For the text-containing cell, return its midpoint in (X, Y) coordinate format. 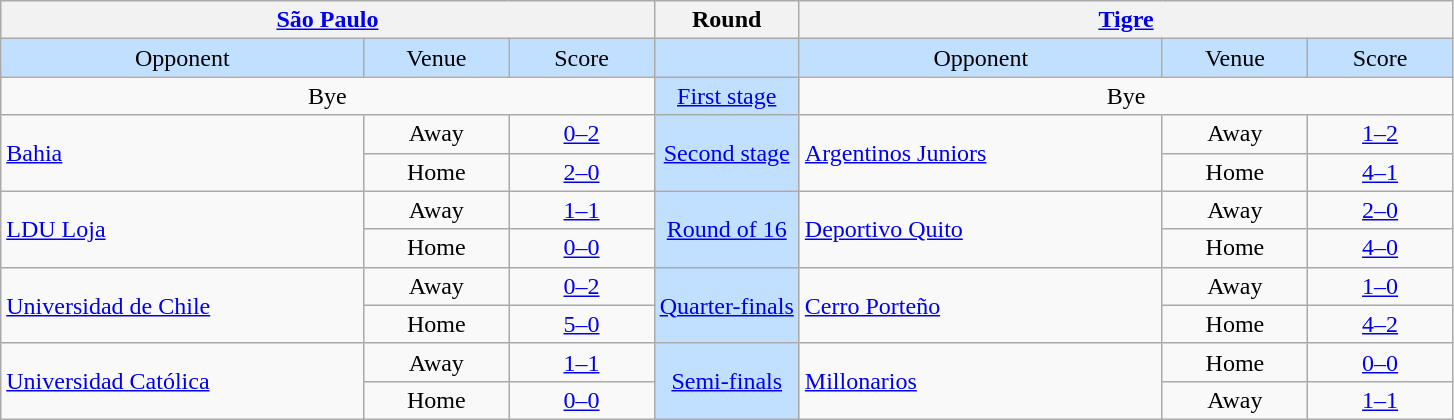
Cerro Porteño (980, 305)
Universidad Católica (182, 381)
Round (726, 20)
1–0 (1380, 286)
Universidad de Chile (182, 305)
São Paulo (328, 20)
4–2 (1380, 324)
Bahia (182, 153)
LDU Loja (182, 229)
Second stage (726, 153)
4–0 (1380, 248)
1–2 (1380, 134)
Millonarios (980, 381)
5–0 (582, 324)
Quarter-finals (726, 305)
4–1 (1380, 172)
Tigre (1126, 20)
Round of 16 (726, 229)
First stage (726, 96)
Deportivo Quito (980, 229)
Semi-finals (726, 381)
Argentinos Juniors (980, 153)
